Identify which cell holds the provided text, then report its [x, y] central coordinate. 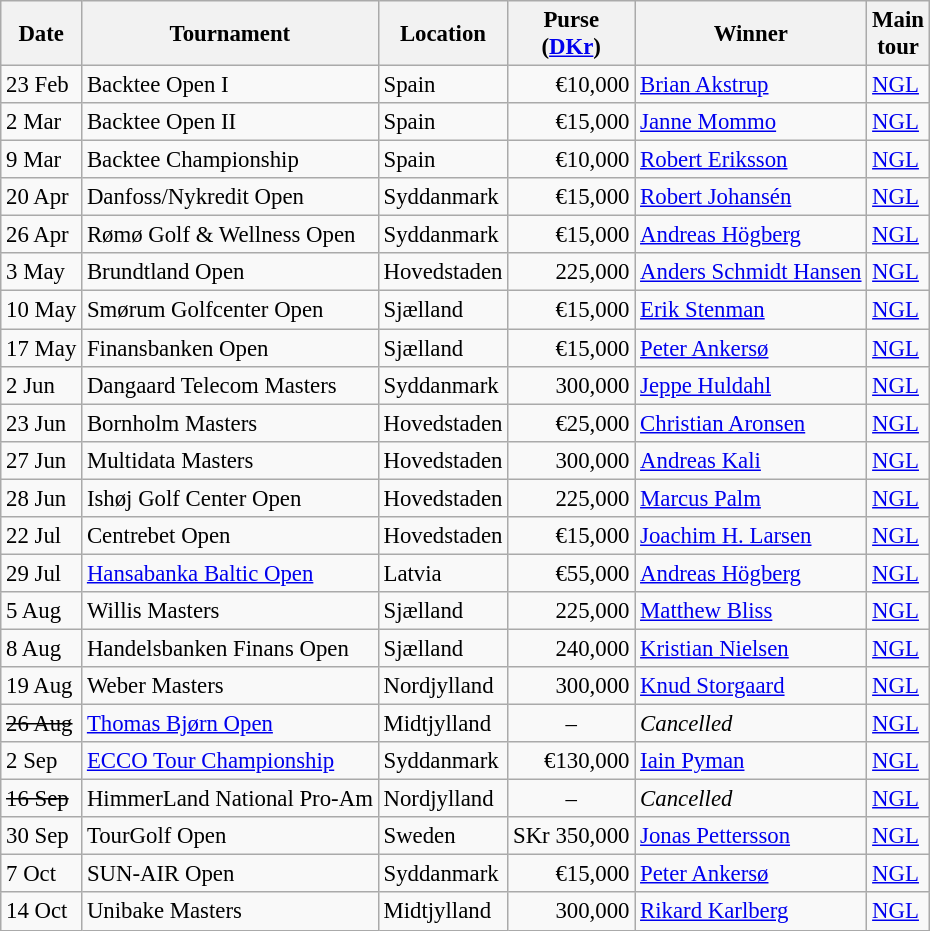
SUN-AIR Open [230, 874]
Backtee Championship [230, 160]
ECCO Tour Championship [230, 761]
16 Sep [42, 799]
Purse(DKr) [572, 34]
240,000 [572, 648]
Hansabanka Baltic Open [230, 573]
Multidata Masters [230, 460]
SKr 350,000 [572, 836]
9 Mar [42, 160]
30 Sep [42, 836]
Backtee Open II [230, 122]
€55,000 [572, 573]
8 Aug [42, 648]
2 Jun [42, 385]
17 May [42, 348]
€25,000 [572, 423]
Erik Stenman [751, 310]
Thomas Bjørn Open [230, 724]
3 May [42, 273]
Weber Masters [230, 686]
Unibake Masters [230, 912]
29 Jul [42, 573]
Anders Schmidt Hansen [751, 273]
TourGolf Open [230, 836]
7 Oct [42, 874]
Brundtland Open [230, 273]
26 Apr [42, 235]
Smørum Golfcenter Open [230, 310]
Handelsbanken Finans Open [230, 648]
Janne Mommo [751, 122]
Maintour [898, 34]
5 Aug [42, 611]
Joachim H. Larsen [751, 536]
Kristian Nielsen [751, 648]
Latvia [443, 573]
Backtee Open I [230, 85]
Jeppe Huldahl [751, 385]
Iain Pyman [751, 761]
Willis Masters [230, 611]
28 Jun [42, 498]
Centrebet Open [230, 536]
Tournament [230, 34]
HimmerLand National Pro-Am [230, 799]
Winner [751, 34]
2 Mar [42, 122]
22 Jul [42, 536]
26 Aug [42, 724]
Knud Storgaard [751, 686]
Finansbanken Open [230, 348]
Sweden [443, 836]
27 Jun [42, 460]
19 Aug [42, 686]
Robert Johansén [751, 197]
Christian Aronsen [751, 423]
23 Jun [42, 423]
Location [443, 34]
Rikard Karlberg [751, 912]
14 Oct [42, 912]
Date [42, 34]
Matthew Bliss [751, 611]
23 Feb [42, 85]
Ishøj Golf Center Open [230, 498]
10 May [42, 310]
Jonas Pettersson [751, 836]
Dangaard Telecom Masters [230, 385]
Rømø Golf & Wellness Open [230, 235]
€130,000 [572, 761]
Robert Eriksson [751, 160]
2 Sep [42, 761]
Danfoss/Nykredit Open [230, 197]
Brian Akstrup [751, 85]
Bornholm Masters [230, 423]
Andreas Kali [751, 460]
Marcus Palm [751, 498]
20 Apr [42, 197]
